From the cell containing the given text, extract its center point as (X, Y) coordinate. 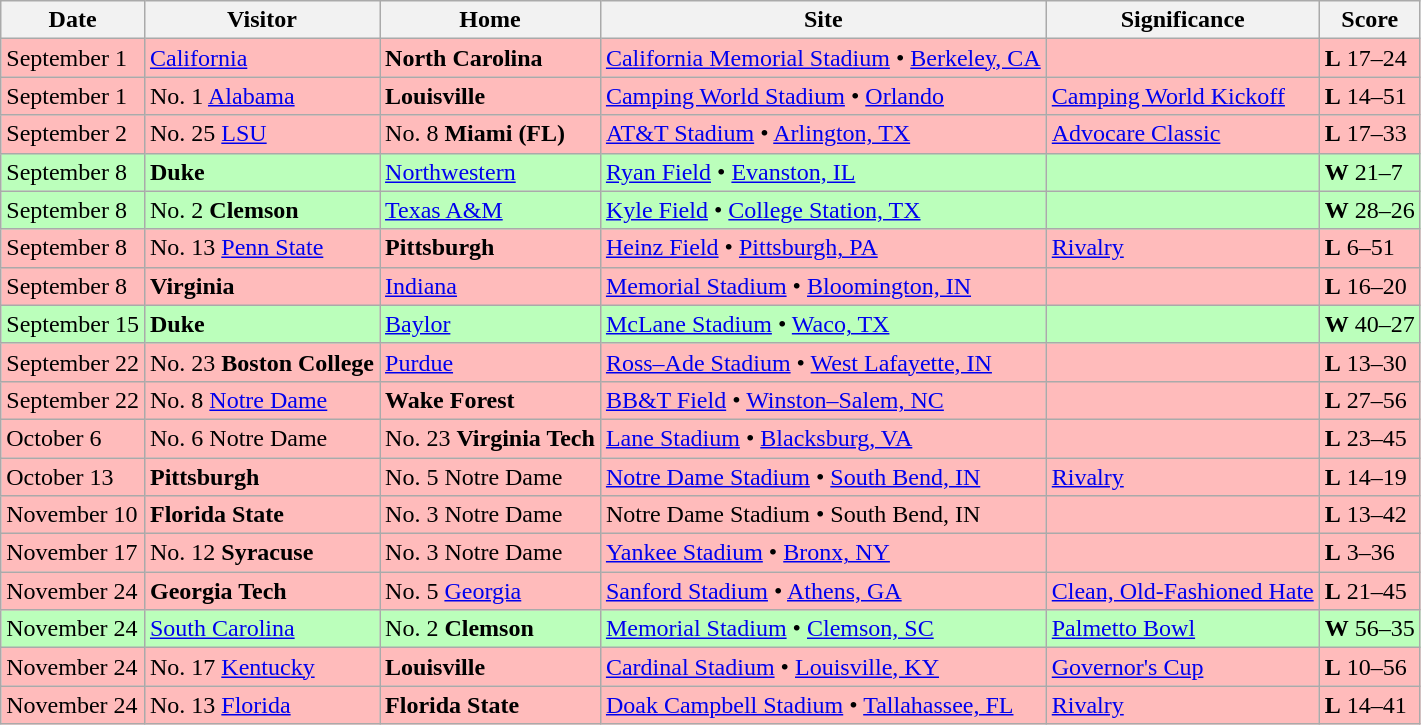
Score (1370, 20)
L 17–33 (1370, 134)
No. 8 Miami (FL) (490, 134)
No. 23 Virginia Tech (490, 438)
Heinz Field • Pittsburgh, PA (823, 248)
Virginia (262, 286)
Georgia Tech (262, 591)
BB&T Field • Winston–Salem, NC (823, 400)
L 14–41 (1370, 705)
No. 13 Penn State (262, 248)
Indiana (490, 286)
L 13–30 (1370, 362)
No. 13 Florida (262, 705)
Ross–Ade Stadium • West Lafayette, IN (823, 362)
October 13 (73, 477)
L 3–36 (1370, 553)
Texas A&M (490, 210)
L 14–51 (1370, 96)
L 17–24 (1370, 58)
Doak Campbell Stadium • Tallahassee, FL (823, 705)
L 23–45 (1370, 438)
Wake Forest (490, 400)
South Carolina (262, 629)
November 10 (73, 515)
Clean, Old-Fashioned Hate (1182, 591)
No. 8 Notre Dame (262, 400)
Northwestern (490, 172)
L 13–42 (1370, 515)
Date (73, 20)
Lane Stadium • Blacksburg, VA (823, 438)
No. 17 Kentucky (262, 667)
AT&T Stadium • Arlington, TX (823, 134)
November 17 (73, 553)
W 40–27 (1370, 324)
L 10–56 (1370, 667)
Visitor (262, 20)
Ryan Field • Evanston, IL (823, 172)
Site (823, 20)
Palmetto Bowl (1182, 629)
L 6–51 (1370, 248)
California (262, 58)
W 28–26 (1370, 210)
L 27–56 (1370, 400)
No. 6 Notre Dame (262, 438)
Sanford Stadium • Athens, GA (823, 591)
Purdue (490, 362)
Baylor (490, 324)
No. 25 LSU (262, 134)
Kyle Field • College Station, TX (823, 210)
October 6 (73, 438)
Yankee Stadium • Bronx, NY (823, 553)
California Memorial Stadium • Berkeley, CA (823, 58)
Camping World Stadium • Orlando (823, 96)
Governor's Cup (1182, 667)
L 14–19 (1370, 477)
No. 5 Notre Dame (490, 477)
Home (490, 20)
No. 5 Georgia (490, 591)
Significance (1182, 20)
Memorial Stadium • Bloomington, IN (823, 286)
September 15 (73, 324)
Camping World Kickoff (1182, 96)
McLane Stadium • Waco, TX (823, 324)
No. 23 Boston College (262, 362)
No. 1 Alabama (262, 96)
North Carolina (490, 58)
W 21–7 (1370, 172)
No. 12 Syracuse (262, 553)
Advocare Classic (1182, 134)
September 2 (73, 134)
W 56–35 (1370, 629)
Memorial Stadium • Clemson, SC (823, 629)
Cardinal Stadium • Louisville, KY (823, 667)
L 21–45 (1370, 591)
L 16–20 (1370, 286)
